Capture the cell that displays the provided text and extract its (X, Y) central coordinate. 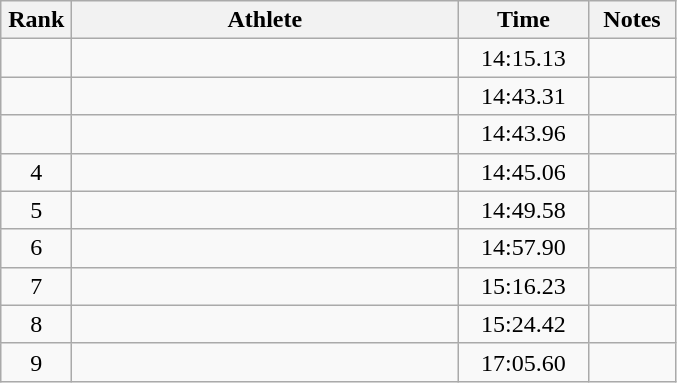
14:57.90 (524, 248)
14:43.31 (524, 96)
14:43.96 (524, 134)
5 (36, 210)
Rank (36, 20)
14:45.06 (524, 172)
15:16.23 (524, 286)
14:49.58 (524, 210)
17:05.60 (524, 362)
Athlete (265, 20)
9 (36, 362)
14:15.13 (524, 58)
8 (36, 324)
6 (36, 248)
4 (36, 172)
Time (524, 20)
7 (36, 286)
Notes (632, 20)
15:24.42 (524, 324)
